Return [X, Y] of the center of cell containing provided text 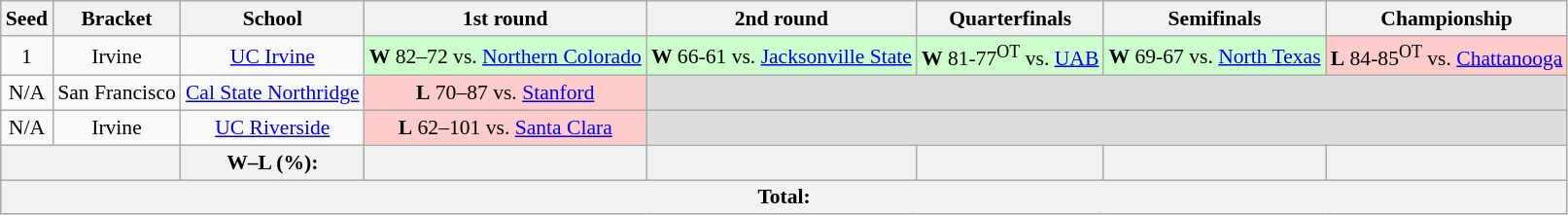
Total: [784, 197]
UC Irvine [272, 56]
Seed [27, 18]
Bracket [117, 18]
San Francisco [117, 93]
Quarterfinals [1010, 18]
Semifinals [1214, 18]
W–L (%): [272, 162]
W 81-77OT vs. UAB [1010, 56]
School [272, 18]
L 62–101 vs. Santa Clara [505, 128]
1st round [505, 18]
1 [27, 56]
W 82–72 vs. Northern Colorado [505, 56]
Championship [1446, 18]
Cal State Northridge [272, 93]
L 70–87 vs. Stanford [505, 93]
W 66-61 vs. Jacksonville State [782, 56]
2nd round [782, 18]
UC Riverside [272, 128]
L 84-85OT vs. Chattanooga [1446, 56]
W 69-67 vs. North Texas [1214, 56]
